From the cell containing the given text, extract its center point as (x, y) coordinate. 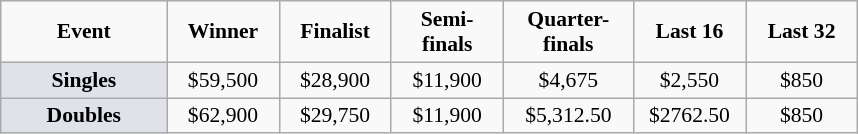
$2762.50 (689, 116)
Event (84, 32)
Doubles (84, 116)
Semi-finals (447, 32)
$62,900 (223, 116)
Finalist (335, 32)
Quarter-finals (568, 32)
$59,500 (223, 80)
Last 32 (802, 32)
Winner (223, 32)
$29,750 (335, 116)
$28,900 (335, 80)
$4,675 (568, 80)
Singles (84, 80)
$5,312.50 (568, 116)
Last 16 (689, 32)
$2,550 (689, 80)
